Scan for the cell matching the given text and deliver its [x, y] coordinate at center. 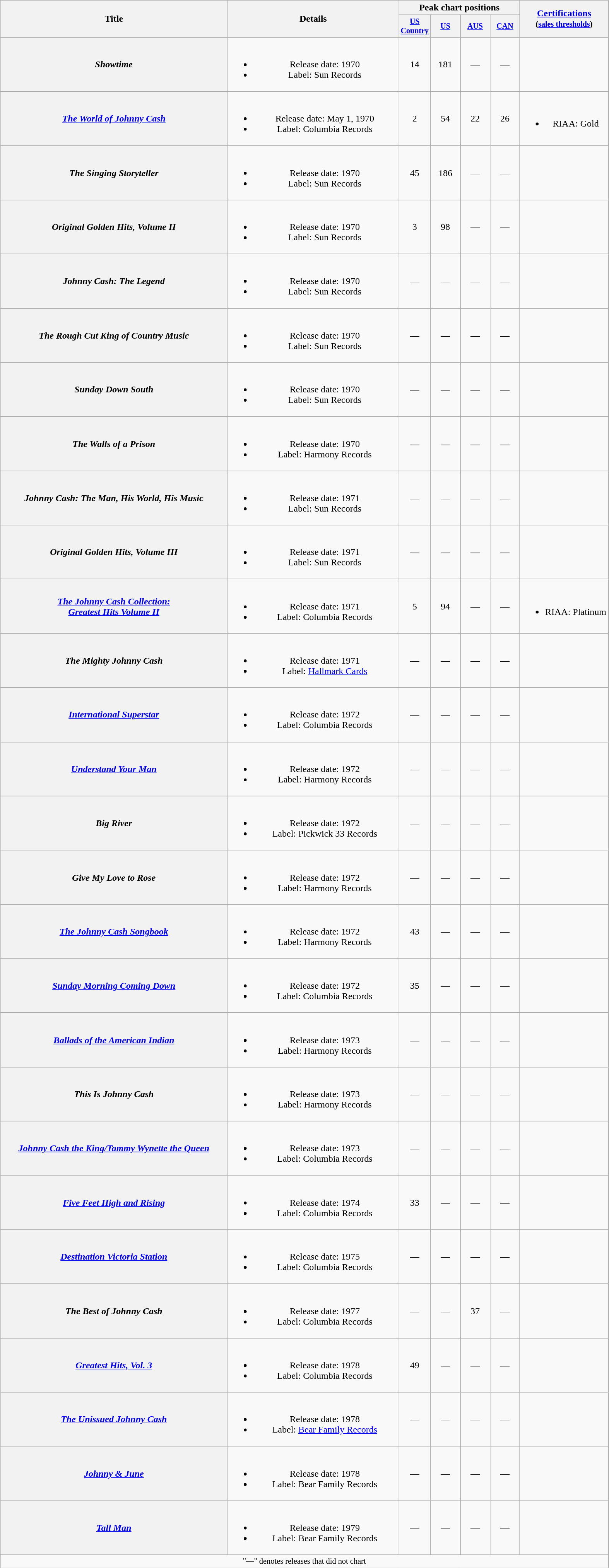
Sunday Morning Coming Down [114, 986]
33 [415, 1203]
Sunday Down South [114, 390]
US Country [415, 26]
Release date: 1971Label: Columbia Records [313, 606]
2 [415, 118]
Five Feet High and Rising [114, 1203]
"—" denotes releases that did not chart [304, 1561]
The Unissued Johnny Cash [114, 1419]
Details [313, 19]
Release date: 1975Label: Columbia Records [313, 1257]
Release date: 1972Label: Pickwick 33 Records [313, 823]
37 [475, 1311]
Release date: 1978Label: Columbia Records [313, 1365]
Release date: 1971Label: Hallmark Cards [313, 661]
Certifications(sales thresholds) [564, 19]
186 [446, 173]
RIAA: Gold [564, 118]
35 [415, 986]
Understand Your Man [114, 769]
Johnny & June [114, 1474]
45 [415, 173]
Greatest Hits, Vol. 3 [114, 1365]
Original Golden Hits, Volume III [114, 552]
CAN [505, 26]
Destination Victoria Station [114, 1257]
49 [415, 1365]
The Johnny Cash Collection:Greatest Hits Volume II [114, 606]
Johnny Cash: The Man, His World, His Music [114, 498]
The Rough Cut King of Country Music [114, 336]
Original Golden Hits, Volume II [114, 227]
Release date: 1973Label: Columbia Records [313, 1149]
Release date: May 1, 1970Label: Columbia Records [313, 118]
The Best of Johnny Cash [114, 1311]
Release date: 1977Label: Columbia Records [313, 1311]
22 [475, 118]
5 [415, 606]
Release date: 1979Label: Bear Family Records [313, 1528]
Ballads of the American Indian [114, 1040]
The Johnny Cash Songbook [114, 931]
This Is Johnny Cash [114, 1094]
Release date: 1974Label: Columbia Records [313, 1203]
US [446, 26]
Johnny Cash: The Legend [114, 281]
RIAA: Platinum [564, 606]
International Superstar [114, 715]
Title [114, 19]
AUS [475, 26]
98 [446, 227]
94 [446, 606]
The Mighty Johnny Cash [114, 661]
Release date: 1970Label: Harmony Records [313, 444]
Big River [114, 823]
14 [415, 64]
Showtime [114, 64]
Give My Love to Rose [114, 877]
The Singing Storyteller [114, 173]
181 [446, 64]
26 [505, 118]
Johnny Cash the King/Tammy Wynette the Queen [114, 1149]
Peak chart positions [460, 8]
43 [415, 931]
The World of Johnny Cash [114, 118]
54 [446, 118]
The Walls of a Prison [114, 444]
3 [415, 227]
Tall Man [114, 1528]
